Return [X, Y] of the center of cell containing provided text 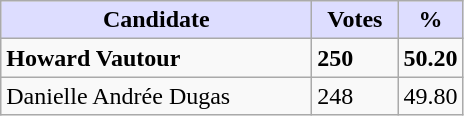
248 [355, 96]
50.20 [430, 58]
250 [355, 58]
49.80 [430, 96]
Votes [355, 20]
Candidate [156, 20]
% [430, 20]
Howard Vautour [156, 58]
Danielle Andrée Dugas [156, 96]
